Search for the cell housing the specified text and yield its (X, Y) center coordinate. 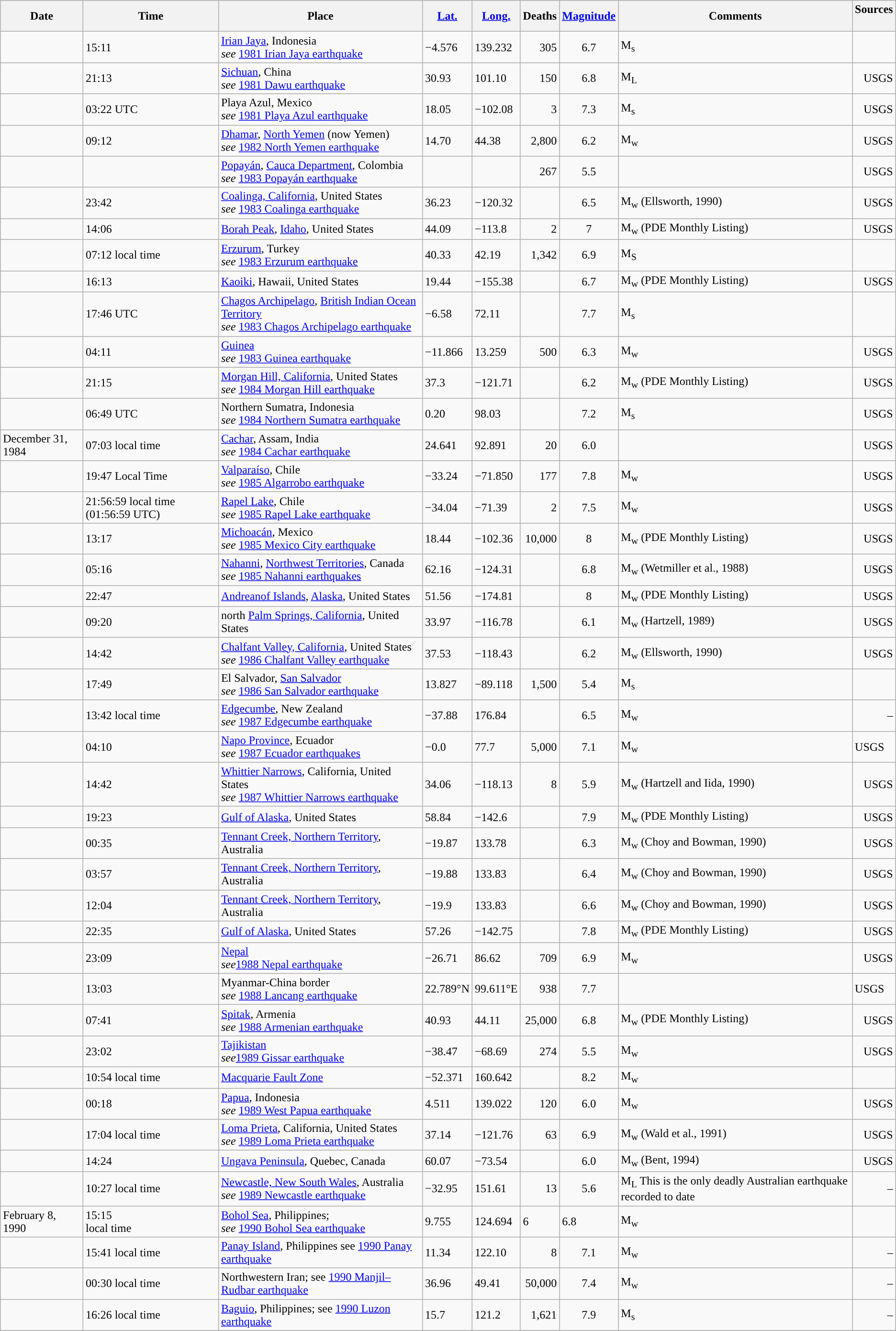
Long. (496, 16)
50,000 (540, 1284)
11.34 (448, 1252)
El Salvador, San Salvadorsee 1986 San Salvador earthquake (320, 685)
−4.576 (448, 47)
21:56:59 local time (01:56:59 UTC) (150, 508)
−71.850 (496, 476)
Northern Sumatra, Indonesia see 1984 Northern Sumatra earthquake (320, 414)
Coalinga, California, United States see 1983 Coalinga earthquake (320, 203)
−73.54 (496, 1161)
17:04 local time (150, 1135)
7.2 (589, 414)
1,500 (540, 685)
19.44 (448, 282)
−102.36 (496, 538)
−120.32 (496, 203)
−124.31 (496, 570)
−38.47 (448, 1051)
33.97 (448, 622)
176.84 (496, 715)
Chagos Archipelago, British Indian Ocean Territory see 1983 Chagos Archipelago earthquake (320, 314)
Papua, Indonesia see 1989 West Papua earthquake (320, 1104)
Morgan Hill, California, United States see 1984 Morgan Hill earthquake (320, 383)
−33.24 (448, 476)
40.33 (448, 256)
938 (540, 989)
−155.38 (496, 282)
305 (540, 47)
Mw (Wetmiller et al., 1988) (735, 570)
17:49 (150, 685)
Bohol Sea, Philippines;see 1990 Bohol Sea earthquake (320, 1221)
16:26 local time (150, 1315)
4.511 (448, 1104)
−0.0 (448, 747)
Valparaíso, Chilesee 1985 Algarrobo earthquake (320, 476)
37.3 (448, 383)
Edgecumbe, New Zealandsee 1987 Edgecumbe earthquake (320, 715)
49.41 (496, 1284)
Tajikistan see1989 Gissar earthquake (320, 1051)
1,621 (540, 1315)
267 (540, 171)
Chalfant Valley, California, United States see 1986 Chalfant Valley earthquake (320, 653)
13:03 (150, 989)
−19.88 (448, 874)
44.11 (496, 1020)
−71.39 (496, 508)
36.23 (448, 203)
Magnitude (589, 16)
22.789°N (448, 989)
160.642 (496, 1077)
09:20 (150, 622)
40.93 (448, 1020)
6.6 (589, 906)
36.96 (448, 1284)
98.03 (496, 414)
23:09 (150, 958)
Loma Prieta, California, United Statessee 1989 Loma Prieta earthquake (320, 1135)
19:23 (150, 817)
Lat. (448, 16)
MS (735, 256)
−52.371 (448, 1077)
13 (540, 1188)
22:47 (150, 596)
274 (540, 1051)
18.44 (448, 538)
03:22 UTC (150, 109)
7 (589, 229)
15.7 (448, 1315)
Deaths (540, 16)
Erzurum, Turkey see 1983 Erzurum earthquake (320, 256)
10,000 (540, 538)
120 (540, 1104)
04:10 (150, 747)
Place (320, 16)
14:06 (150, 229)
5,000 (540, 747)
8.2 (589, 1077)
07:41 (150, 1020)
44.09 (448, 229)
124.694 (496, 1221)
09:12 (150, 141)
37.14 (448, 1135)
92.891 (496, 445)
−142.6 (496, 817)
Nepal see1988 Nepal earthquake (320, 958)
101.10 (496, 79)
−142.75 (496, 932)
Michoacán, Mexicosee 1985 Mexico City earthquake (320, 538)
Comments (735, 16)
14:24 (150, 1161)
04:11 (150, 351)
Cachar, Assam, Indiasee 1984 Cachar earthquake (320, 445)
Myanmar-China border see 1988 Lancang earthquake (320, 989)
51.56 (448, 596)
Rapel Lake, Chilesee 1985 Rapel Lake earthquake (320, 508)
99.611°E (496, 989)
Mw (Hartzell, 1989) (735, 622)
00:18 (150, 1104)
Sichuan, China see 1981 Dawu earthquake (320, 79)
Nahanni, Northwest Territories, Canada see 1985 Nahanni earthquakes (320, 570)
00:30 local time (150, 1284)
03:57 (150, 874)
12:04 (150, 906)
Spitak, Armeniasee 1988 Armenian earthquake (320, 1020)
13:17 (150, 538)
Baguio, Philippines; see 1990 Luzon earthquake (320, 1315)
Northwestern Iran; see 1990 Manjil–Rudbar earthquake (320, 1284)
06:49 UTC (150, 414)
Mw (Wald et al., 1991) (735, 1135)
−11.866 (448, 351)
−121.71 (496, 383)
−26.71 (448, 958)
ML This is the only deadly Australian earthquake recorded to date (735, 1188)
5.6 (589, 1188)
Date (42, 16)
13.259 (496, 351)
1,342 (540, 256)
19:47 Local Time (150, 476)
−89.118 (496, 685)
−174.81 (496, 596)
ML (735, 79)
Ungava Peninsula, Quebec, Canada (320, 1161)
23:02 (150, 1051)
3 (540, 109)
Napo Province, Ecuadorsee 1987 Ecuador earthquakes (320, 747)
15:11 (150, 47)
Andreanof Islands, Alaska, United States (320, 596)
14.70 (448, 141)
57.26 (448, 932)
Popayán, Cauca Department, Colombia see 1983 Popayán earthquake (320, 171)
−116.78 (496, 622)
500 (540, 351)
62.16 (448, 570)
−102.08 (496, 109)
Time (150, 16)
north Palm Springs, California, United States (320, 622)
6.4 (589, 874)
709 (540, 958)
Newcastle, New South Wales, Australiasee 1989 Newcastle earthquake (320, 1188)
Irian Jaya, Indonesia see 1981 Irian Jaya earthquake (320, 47)
72.11 (496, 314)
−34.04 (448, 508)
0.20 (448, 414)
9.755 (448, 1221)
10:27 local time (150, 1188)
15:15local time (150, 1221)
5.4 (589, 685)
−118.43 (496, 653)
2,800 (540, 141)
42.19 (496, 256)
−6.58 (448, 314)
7.5 (589, 508)
22:35 (150, 932)
6.1 (589, 622)
−19.9 (448, 906)
Mw (Bent, 1994) (735, 1161)
05:16 (150, 570)
Playa Azul, Mexico see 1981 Playa Azul earthquake (320, 109)
6 (540, 1221)
Dhamar, North Yemen (now Yemen) see 1982 North Yemen earthquake (320, 141)
77.7 (496, 747)
Whittier Narrows, California, United Statessee 1987 Whittier Narrows earthquake (320, 784)
February 8, 1990 (42, 1221)
18.05 (448, 109)
17:46 UTC (150, 314)
86.62 (496, 958)
7.3 (589, 109)
25,000 (540, 1020)
20 (540, 445)
−118.13 (496, 784)
121.2 (496, 1315)
−37.88 (448, 715)
Panay Island, Philippines see 1990 Panay earthquake (320, 1252)
−19.87 (448, 844)
07:03 local time (150, 445)
177 (540, 476)
7.4 (589, 1284)
34.06 (448, 784)
Guinea see 1983 Guinea earthquake (320, 351)
139.022 (496, 1104)
−113.8 (496, 229)
44.38 (496, 141)
60.07 (448, 1161)
63 (540, 1135)
00:35 (150, 844)
−32.95 (448, 1188)
16:13 (150, 282)
13.827 (448, 685)
133.78 (496, 844)
December 31, 1984 (42, 445)
122.10 (496, 1252)
23:42 (150, 203)
30.93 (448, 79)
15:41 local time (150, 1252)
150 (540, 79)
Kaoiki, Hawaii, United States (320, 282)
Macquarie Fault Zone (320, 1077)
24.641 (448, 445)
139.232 (496, 47)
Mw (Hartzell and Iida, 1990) (735, 784)
Borah Peak, Idaho, United States (320, 229)
10:54 local time (150, 1077)
−121.76 (496, 1135)
5.9 (589, 784)
58.84 (448, 817)
−68.69 (496, 1051)
21:15 (150, 383)
07:12 local time (150, 256)
21:13 (150, 79)
Sources (874, 16)
13:42 local time (150, 715)
151.61 (496, 1188)
37.53 (448, 653)
